Capture the cell that displays the provided text and extract its (x, y) central coordinate. 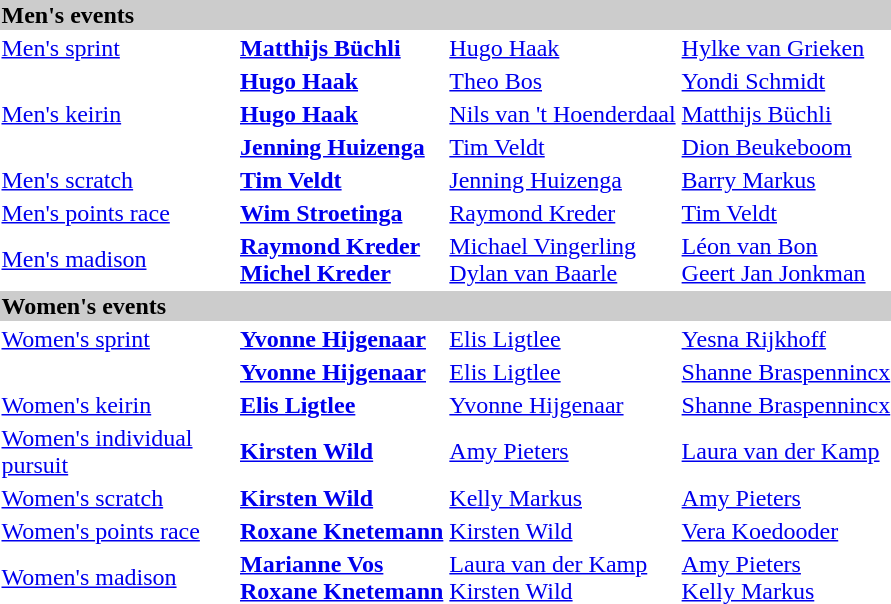
Raymond KrederMichel Kreder (341, 260)
Theo Bos (562, 81)
Women's keirin (118, 405)
Men's keirin (118, 114)
Nils van 't Hoenderdaal (562, 114)
Women's individual pursuit (118, 452)
Women's points race (118, 531)
Women's sprint (118, 339)
Women's scratch (118, 498)
Matthijs Büchli (341, 48)
Men's points race (118, 213)
Men's scratch (118, 180)
Roxane Knetemann (341, 531)
Men's sprint (118, 48)
Kelly Markus (562, 498)
Amy Pieters (562, 452)
Wim Stroetinga (341, 213)
Men's madison (118, 260)
Raymond Kreder (562, 213)
Michael VingerlingDylan van Baarle (562, 260)
